Find where the given text appears and provide that cell's center as (x, y) coordinate. 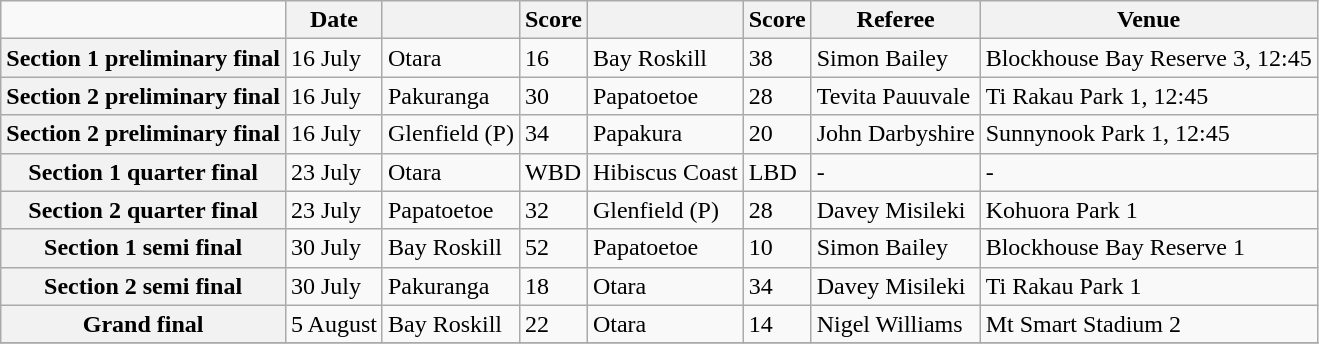
Section 1 preliminary final (144, 58)
LBD (777, 172)
Hibiscus Coast (665, 172)
Venue (1148, 20)
52 (553, 248)
22 (553, 324)
Date (334, 20)
Blockhouse Bay Reserve 3, 12:45 (1148, 58)
Section 1 quarter final (144, 172)
30 (553, 96)
Ti Rakau Park 1 (1148, 286)
16 (553, 58)
Section 2 semi final (144, 286)
Section 2 quarter final (144, 210)
20 (777, 134)
Referee (896, 20)
10 (777, 248)
5 August (334, 324)
Grand final (144, 324)
Sunnynook Park 1, 12:45 (1148, 134)
Kohuora Park 1 (1148, 210)
Ti Rakau Park 1, 12:45 (1148, 96)
38 (777, 58)
18 (553, 286)
Section 1 semi final (144, 248)
Mt Smart Stadium 2 (1148, 324)
Blockhouse Bay Reserve 1 (1148, 248)
Papakura (665, 134)
WBD (553, 172)
John Darbyshire (896, 134)
14 (777, 324)
32 (553, 210)
Nigel Williams (896, 324)
Tevita Pauuvale (896, 96)
